Capture the cell that displays the provided text and extract its (X, Y) central coordinate. 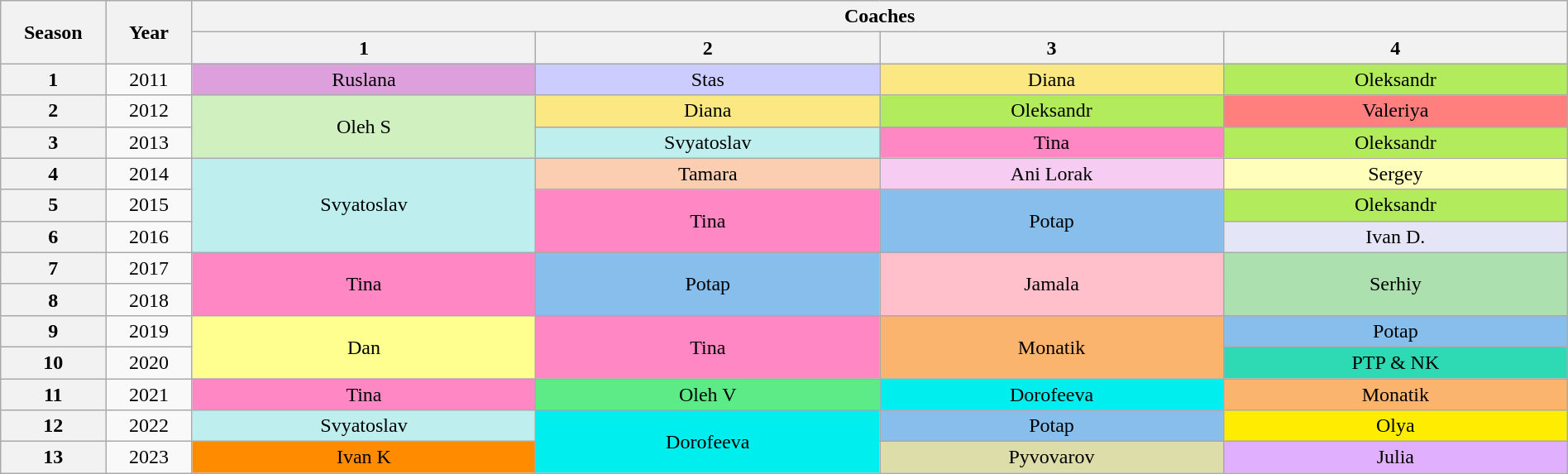
9 (53, 331)
Jamala (1052, 284)
5 (53, 205)
2019 (149, 331)
2016 (149, 237)
Ivan D. (1395, 237)
Sergey (1395, 174)
Oleh S (364, 127)
2015 (149, 205)
PTP & NK (1395, 362)
Stas (708, 79)
Ivan K (364, 457)
8 (53, 299)
Coaches (880, 17)
2013 (149, 142)
12 (53, 426)
10 (53, 362)
2012 (149, 111)
2011 (149, 79)
2021 (149, 395)
2023 (149, 457)
2022 (149, 426)
11 (53, 395)
Serhiy (1395, 284)
2014 (149, 174)
Season (53, 32)
2020 (149, 362)
Olya (1395, 426)
Ani Lorak (1052, 174)
Dan (364, 347)
Ruslana (364, 79)
2018 (149, 299)
2017 (149, 268)
Tamara (708, 174)
Year (149, 32)
6 (53, 237)
13 (53, 457)
Julia (1395, 457)
Valeriya (1395, 111)
Pyvovarov (1052, 457)
Oleh V (708, 395)
7 (53, 268)
